Return (X, Y) of the center of cell containing provided text 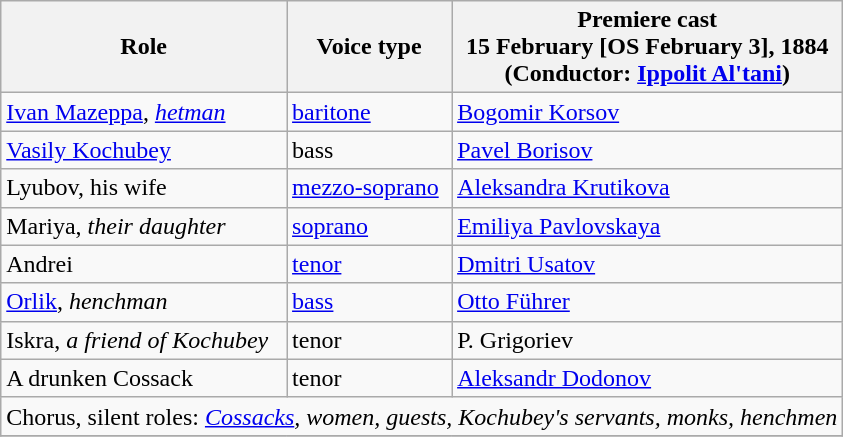
Aleksandra Krutikova (648, 188)
Vasily Kochubey (144, 150)
Orlik, henchman (144, 302)
Iskra, a friend of Kochubey (144, 340)
Emiliya Pavlovskaya (648, 226)
Role (144, 47)
Voice type (370, 47)
Ivan Mazeppa, hetman (144, 112)
Otto Führer (648, 302)
Andrei (144, 264)
Aleksandr Dodonov (648, 378)
Mariya, their daughter (144, 226)
Dmitri Usatov (648, 264)
Lyubov, his wife (144, 188)
mezzo-soprano (370, 188)
Premiere cast15 February [OS February 3], 1884(Conductor: Ippolit Al'tani) (648, 47)
P. Grigoriev (648, 340)
soprano (370, 226)
baritone (370, 112)
Bogomir Korsov (648, 112)
Chorus, silent roles: Cossacks, women, guests, Kochubey's servants, monks, henchmen (422, 416)
Pavel Borisov (648, 150)
A drunken Cossack (144, 378)
